Return the [X, Y] coordinate for the center point of the cell that contains the specified text.  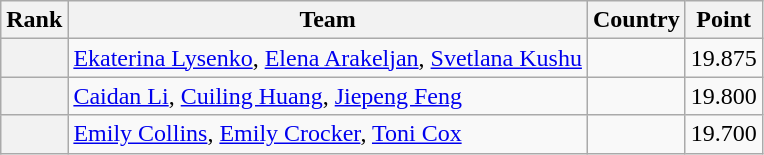
Caidan Li, Cuiling Huang, Jiepeng Feng [328, 96]
Emily Collins, Emily Crocker, Toni Cox [328, 134]
Rank [34, 20]
19.700 [724, 134]
Country [636, 20]
Ekaterina Lysenko, Elena Arakeljan, Svetlana Kushu [328, 58]
19.800 [724, 96]
Point [724, 20]
19.875 [724, 58]
Team [328, 20]
